Locate the cell with the specified text and output its [X, Y] center coordinate. 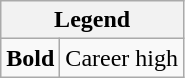
Bold [30, 58]
Career high [122, 58]
Legend [92, 20]
